Locate the cell with the specified text and output its [x, y] center coordinate. 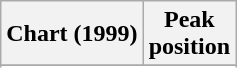
Chart (1999) [72, 34]
Peakposition [189, 34]
